Capture the cell that displays the provided text and extract its [X, Y] central coordinate. 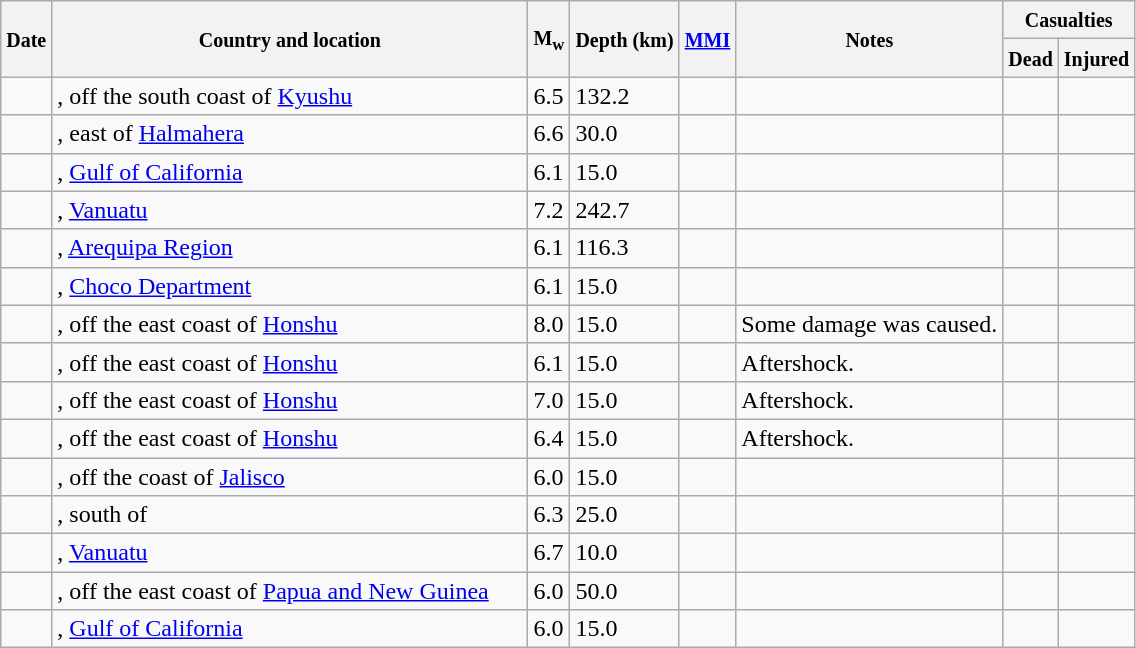
, Choco Department [290, 286]
7.0 [549, 400]
Dead [1031, 58]
, Arequipa Region [290, 248]
, off the south coast of Kyushu [290, 96]
10.0 [624, 553]
Country and location [290, 39]
, off the east coast of Papua and New Guinea [290, 591]
Some damage was caused. [870, 324]
MMI [708, 39]
25.0 [624, 515]
, east of Halmahera [290, 134]
6.5 [549, 96]
Casualties [1069, 20]
8.0 [549, 324]
7.2 [549, 210]
6.4 [549, 438]
6.6 [549, 134]
50.0 [624, 591]
6.7 [549, 553]
Mw [549, 39]
, off the coast of Jalisco [290, 477]
, south of [290, 515]
Depth (km) [624, 39]
Notes [870, 39]
30.0 [624, 134]
132.2 [624, 96]
6.3 [549, 515]
Injured [1096, 58]
Date [26, 39]
116.3 [624, 248]
242.7 [624, 210]
